Extract the (x, y) coordinate from the center of the cell holding the provided text.  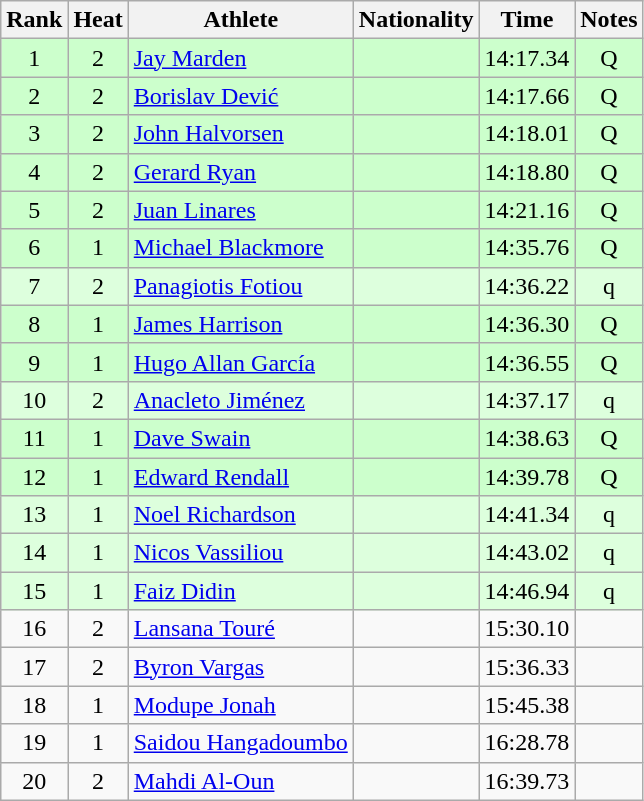
Saidou Hangadoumbo (240, 743)
Rank (34, 20)
Gerard Ryan (240, 172)
11 (34, 438)
7 (34, 286)
5 (34, 210)
14:46.94 (527, 591)
14:17.66 (527, 96)
Time (527, 20)
Notes (609, 20)
10 (34, 400)
15:30.10 (527, 629)
Lansana Touré (240, 629)
14:35.76 (527, 248)
4 (34, 172)
14:36.30 (527, 324)
16:28.78 (527, 743)
14:18.01 (527, 134)
14:39.78 (527, 477)
Juan Linares (240, 210)
Heat (98, 20)
Anacleto Jiménez (240, 400)
Nicos Vassiliou (240, 553)
3 (34, 134)
Athlete (240, 20)
Faiz Didin (240, 591)
Michael Blackmore (240, 248)
Hugo Allan García (240, 362)
John Halvorsen (240, 134)
Dave Swain (240, 438)
14:41.34 (527, 515)
14:36.22 (527, 286)
15 (34, 591)
12 (34, 477)
Byron Vargas (240, 667)
Modupe Jonah (240, 705)
17 (34, 667)
14:37.17 (527, 400)
15:45.38 (527, 705)
18 (34, 705)
16 (34, 629)
14:43.02 (527, 553)
14:18.80 (527, 172)
15:36.33 (527, 667)
9 (34, 362)
19 (34, 743)
Noel Richardson (240, 515)
20 (34, 781)
13 (34, 515)
14:38.63 (527, 438)
Borislav Dević (240, 96)
Mahdi Al-Oun (240, 781)
James Harrison (240, 324)
16:39.73 (527, 781)
14:36.55 (527, 362)
8 (34, 324)
Jay Marden (240, 58)
14 (34, 553)
14:21.16 (527, 210)
Edward Rendall (240, 477)
Nationality (416, 20)
Panagiotis Fotiou (240, 286)
6 (34, 248)
14:17.34 (527, 58)
